Capture the cell that displays the provided text and extract its (X, Y) central coordinate. 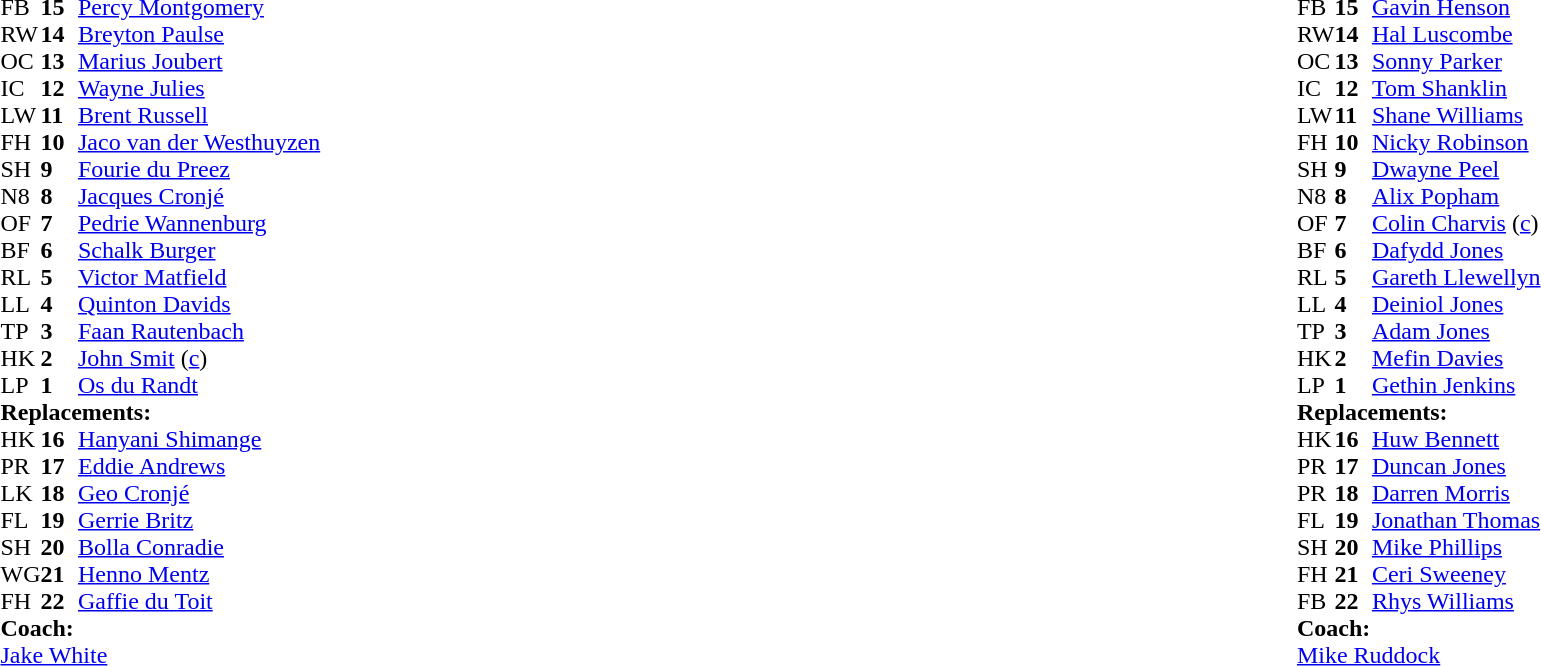
Henno Mentz (199, 574)
Breyton Paulse (199, 34)
Gethin Jenkins (1456, 386)
Jonathan Thomas (1456, 520)
Fourie du Preez (199, 170)
Hanyani Shimange (199, 440)
Geo Cronjé (199, 494)
Dwayne Peel (1456, 170)
Jacques Cronjé (199, 196)
Mike Phillips (1456, 548)
Schalk Burger (199, 250)
Brent Russell (199, 116)
Gerrie Britz (199, 520)
LK (20, 494)
Os du Randt (199, 386)
Colin Charvis (c) (1456, 224)
John Smit (c) (199, 358)
Deiniol Jones (1456, 304)
Sonny Parker (1456, 62)
Marius Joubert (199, 62)
Shane Williams (1456, 116)
Nicky Robinson (1456, 142)
Eddie Andrews (199, 466)
Adam Jones (1456, 332)
Rhys Williams (1456, 602)
Pedrie Wannenburg (199, 224)
Hal Luscombe (1456, 34)
Wayne Julies (199, 88)
Alix Popham (1456, 196)
Bolla Conradie (199, 548)
Gareth Llewellyn (1456, 278)
WG (20, 574)
Ceri Sweeney (1456, 574)
Jaco van der Westhuyzen (199, 142)
Darren Morris (1456, 494)
FB (1316, 602)
Faan Rautenbach (199, 332)
Quinton Davids (199, 304)
Tom Shanklin (1456, 88)
Victor Matfield (199, 278)
Duncan Jones (1456, 466)
Dafydd Jones (1456, 250)
Huw Bennett (1456, 440)
Gaffie du Toit (199, 602)
Mefin Davies (1456, 358)
